From the cell containing the given text, extract its center point as [X, Y] coordinate. 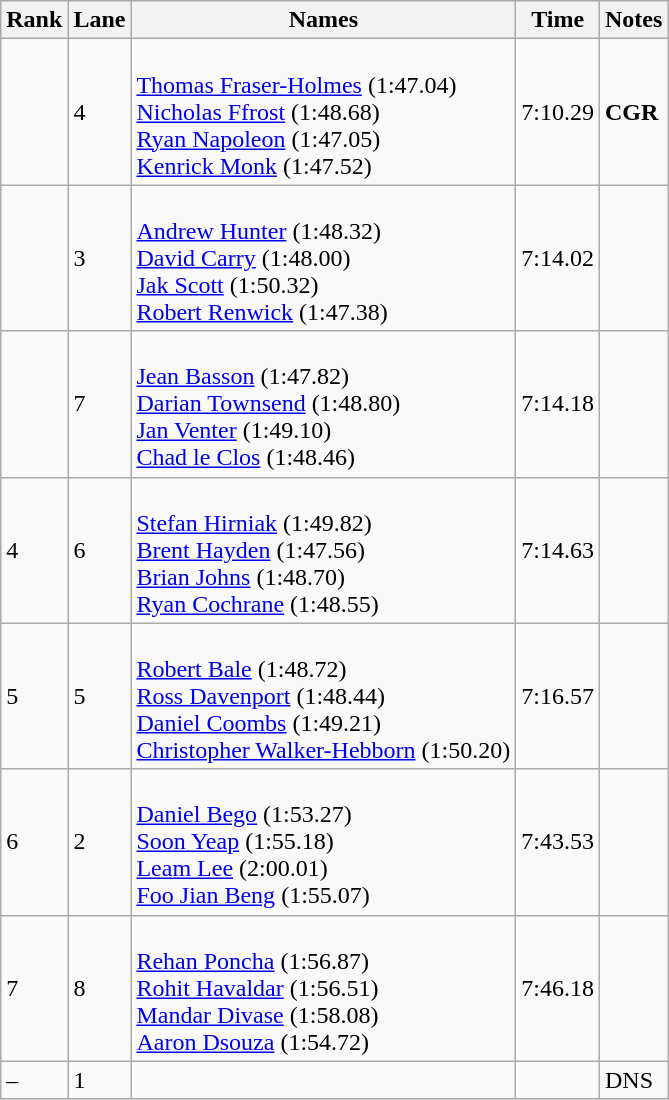
2 [100, 842]
7:10.29 [558, 112]
Notes [633, 20]
3 [100, 258]
CGR [633, 112]
7:16.57 [558, 696]
Jean Basson (1:47.82)Darian Townsend (1:48.80)Jan Venter (1:49.10)Chad le Clos (1:48.46) [324, 404]
– [34, 1080]
7:14.63 [558, 550]
Rank [34, 20]
7:14.02 [558, 258]
Robert Bale (1:48.72)Ross Davenport (1:48.44)Daniel Coombs (1:49.21)Christopher Walker-Hebborn (1:50.20) [324, 696]
Rehan Poncha (1:56.87)Rohit Havaldar (1:56.51)Mandar Divase (1:58.08)Aaron Dsouza (1:54.72) [324, 988]
7:46.18 [558, 988]
Andrew Hunter (1:48.32)David Carry (1:48.00)Jak Scott (1:50.32)Robert Renwick (1:47.38) [324, 258]
7:14.18 [558, 404]
Names [324, 20]
Daniel Bego (1:53.27)Soon Yeap (1:55.18)Leam Lee (2:00.01)Foo Jian Beng (1:55.07) [324, 842]
Thomas Fraser-Holmes (1:47.04)Nicholas Ffrost (1:48.68)Ryan Napoleon (1:47.05)Kenrick Monk (1:47.52) [324, 112]
7:43.53 [558, 842]
Lane [100, 20]
DNS [633, 1080]
Time [558, 20]
1 [100, 1080]
Stefan Hirniak (1:49.82)Brent Hayden (1:47.56)Brian Johns (1:48.70)Ryan Cochrane (1:48.55) [324, 550]
8 [100, 988]
